Scan for the cell matching the given text and deliver its [x, y] coordinate at center. 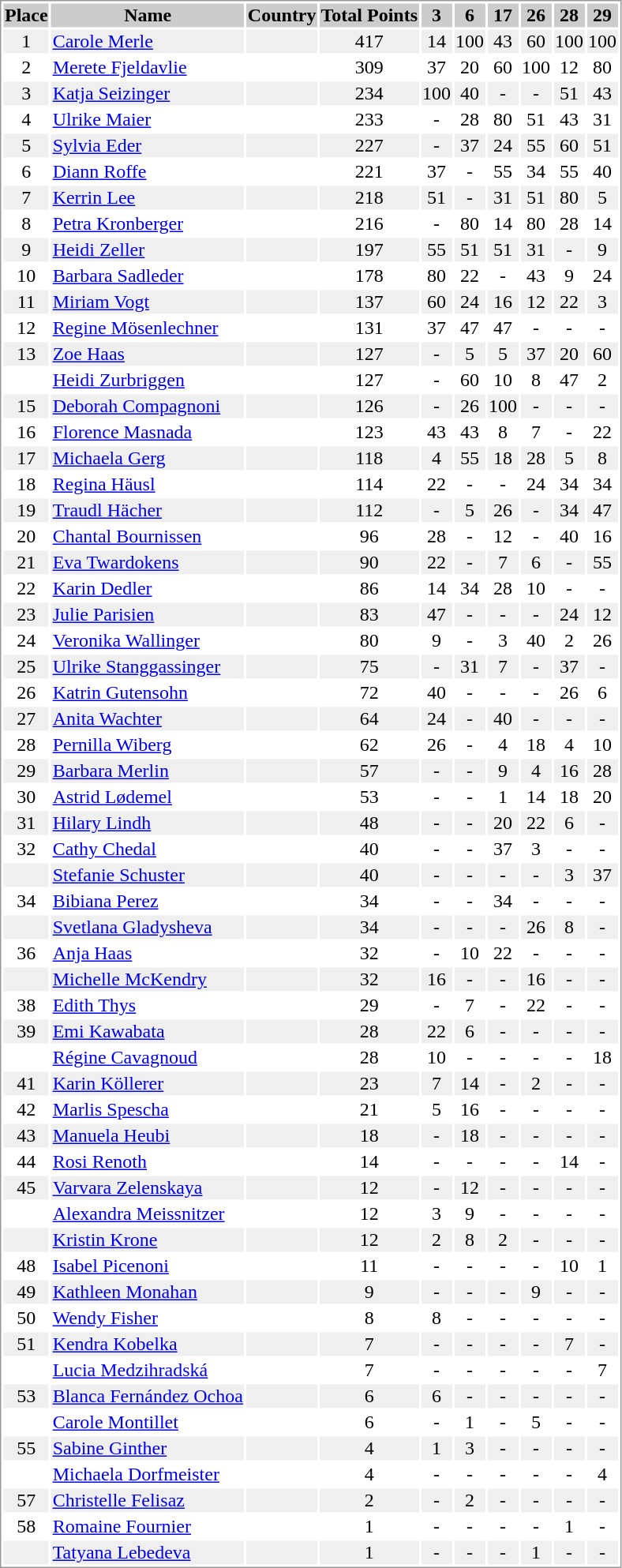
Alexandra Meissnitzer [148, 1214]
Astrid Lødemel [148, 797]
Diann Roffe [148, 171]
Regina Häusl [148, 484]
42 [26, 1109]
64 [369, 719]
Marlis Spescha [148, 1109]
50 [26, 1318]
58 [26, 1526]
15 [26, 407]
Carole Montillet [148, 1422]
Total Points [369, 15]
Emi Kawabata [148, 1032]
Régine Cavagnoud [148, 1057]
Merete Fjeldavlie [148, 67]
39 [26, 1032]
36 [26, 953]
Michaela Dorfmeister [148, 1474]
218 [369, 198]
45 [26, 1188]
Michelle McKendry [148, 980]
Barbara Merlin [148, 771]
Stefanie Schuster [148, 876]
13 [26, 354]
27 [26, 719]
Kathleen Monahan [148, 1292]
Lucia Medzihradská [148, 1370]
123 [369, 432]
Hilary Lindh [148, 823]
216 [369, 223]
49 [26, 1292]
Cathy Chedal [148, 849]
Edith Thys [148, 1005]
114 [369, 484]
Name [148, 15]
118 [369, 459]
Ulrike Stanggassinger [148, 667]
30 [26, 797]
Manuela Heubi [148, 1136]
Katrin Gutensohn [148, 692]
96 [369, 536]
221 [369, 171]
Kendra Kobelka [148, 1345]
Michaela Gerg [148, 459]
137 [369, 302]
Wendy Fisher [148, 1318]
41 [26, 1084]
Sabine Ginther [148, 1449]
Karin Köllerer [148, 1084]
Chantal Bournissen [148, 536]
62 [369, 745]
86 [369, 588]
Isabel Picenoni [148, 1266]
Traudl Hächer [148, 511]
Romaine Fournier [148, 1526]
Ulrike Maier [148, 119]
Petra Kronberger [148, 223]
Regine Mösenlechner [148, 328]
Christelle Felisaz [148, 1501]
Zoe Haas [148, 354]
Tatyana Lebedeva [148, 1553]
227 [369, 146]
Carole Merle [148, 42]
Varvara Zelenskaya [148, 1188]
Sylvia Eder [148, 146]
Kerrin Lee [148, 198]
19 [26, 511]
Heidi Zurbriggen [148, 380]
Deborah Compagnoni [148, 407]
Julie Parisien [148, 615]
Blanca Fernández Ochoa [148, 1397]
Rosi Renoth [148, 1161]
Eva Twardokens [148, 563]
Florence Masnada [148, 432]
126 [369, 407]
233 [369, 119]
Place [26, 15]
Svetlana Gladysheva [148, 928]
83 [369, 615]
Karin Dedler [148, 588]
Country [282, 15]
Bibiana Perez [148, 901]
Anita Wachter [148, 719]
197 [369, 250]
Kristin Krone [148, 1240]
72 [369, 692]
44 [26, 1161]
112 [369, 511]
Heidi Zeller [148, 250]
Barbara Sadleder [148, 276]
417 [369, 42]
Miriam Vogt [148, 302]
309 [369, 67]
Katja Seizinger [148, 94]
38 [26, 1005]
131 [369, 328]
25 [26, 667]
Pernilla Wiberg [148, 745]
90 [369, 563]
Veronika Wallinger [148, 640]
234 [369, 94]
75 [369, 667]
Anja Haas [148, 953]
178 [369, 276]
